Find where the given text appears and provide that cell's center as [x, y] coordinate. 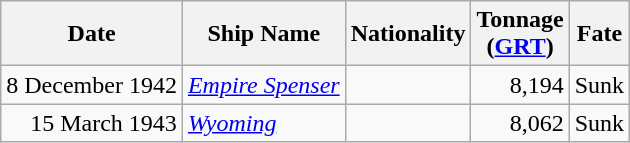
Empire Spenser [264, 85]
Tonnage(GRT) [520, 34]
8 December 1942 [92, 85]
Fate [599, 34]
15 March 1943 [92, 123]
Nationality [408, 34]
8,194 [520, 85]
Wyoming [264, 123]
Date [92, 34]
Ship Name [264, 34]
8,062 [520, 123]
